Scan for the cell matching the given text and deliver its (X, Y) coordinate at center. 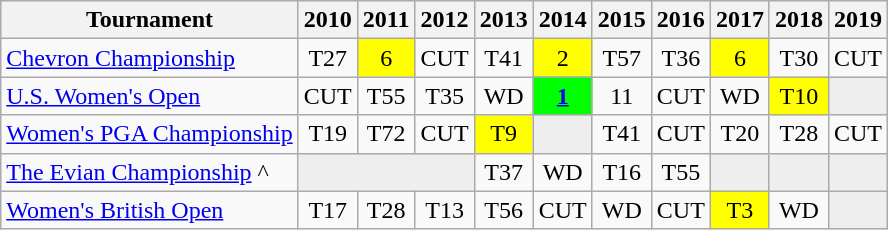
T57 (622, 58)
2013 (504, 20)
T37 (504, 172)
T17 (328, 210)
2015 (622, 20)
T35 (444, 96)
2017 (740, 20)
T19 (328, 134)
T10 (798, 96)
2016 (680, 20)
Tournament (150, 20)
The Evian Championship ^ (150, 172)
T3 (740, 210)
2 (562, 58)
Women's PGA Championship (150, 134)
2014 (562, 20)
Chevron Championship (150, 58)
T16 (622, 172)
1 (562, 96)
T56 (504, 210)
T13 (444, 210)
11 (622, 96)
2010 (328, 20)
T9 (504, 134)
U.S. Women's Open (150, 96)
T72 (386, 134)
T27 (328, 58)
2012 (444, 20)
2011 (386, 20)
2018 (798, 20)
T20 (740, 134)
T36 (680, 58)
2019 (858, 20)
T30 (798, 58)
Women's British Open (150, 210)
